Find where the given text appears and provide that cell's center as (X, Y) coordinate. 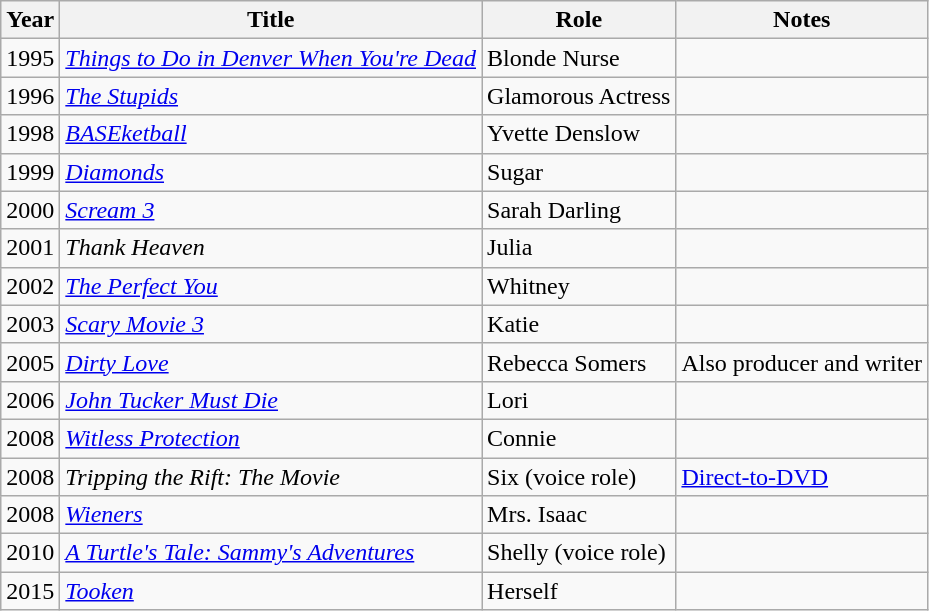
Mrs. Isaac (579, 515)
Julia (579, 248)
Wieners (271, 515)
Things to Do in Denver When You're Dead (271, 58)
2000 (30, 210)
Also producer and writer (802, 362)
Rebecca Somers (579, 362)
2001 (30, 248)
BASEketball (271, 134)
Whitney (579, 286)
Glamorous Actress (579, 96)
2015 (30, 591)
Lori (579, 400)
2003 (30, 324)
2006 (30, 400)
1996 (30, 96)
Connie (579, 438)
Scary Movie 3 (271, 324)
Tooken (271, 591)
Diamonds (271, 172)
Scream 3 (271, 210)
Direct-to-DVD (802, 477)
1999 (30, 172)
A Turtle's Tale: Sammy's Adventures (271, 553)
Tripping the Rift: The Movie (271, 477)
Six (voice role) (579, 477)
Year (30, 20)
The Perfect You (271, 286)
Sugar (579, 172)
Thank Heaven (271, 248)
2002 (30, 286)
The Stupids (271, 96)
2010 (30, 553)
Yvette Denslow (579, 134)
Dirty Love (271, 362)
1998 (30, 134)
Sarah Darling (579, 210)
Role (579, 20)
Witless Protection (271, 438)
Katie (579, 324)
Blonde Nurse (579, 58)
Herself (579, 591)
2005 (30, 362)
Shelly (voice role) (579, 553)
John Tucker Must Die (271, 400)
1995 (30, 58)
Title (271, 20)
Notes (802, 20)
